Capture the cell that displays the provided text and extract its (X, Y) central coordinate. 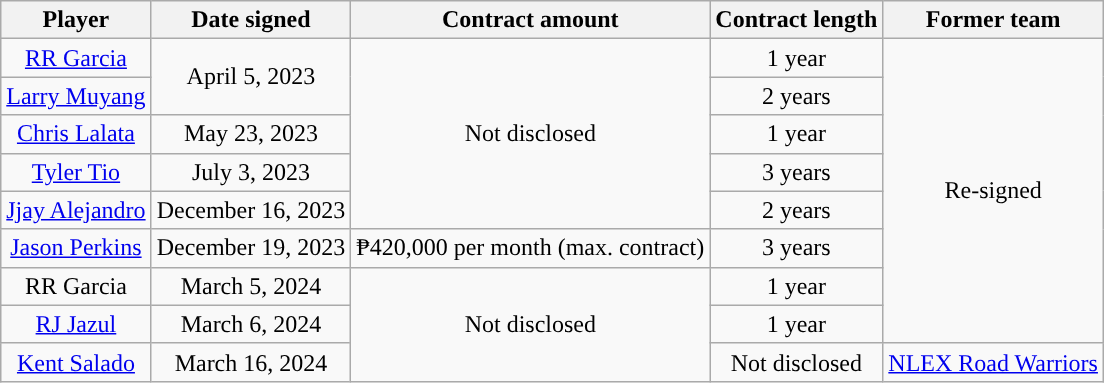
Chris Lalata (76, 134)
March 6, 2024 (251, 324)
Jason Perkins (76, 248)
July 3, 2023 (251, 172)
₱420,000 per month (max. contract) (530, 248)
December 16, 2023 (251, 210)
March 16, 2024 (251, 362)
May 23, 2023 (251, 134)
NLEX Road Warriors (994, 362)
December 19, 2023 (251, 248)
RJ Jazul (76, 324)
Tyler Tio (76, 172)
Larry Muyang (76, 96)
Jjay Alejandro (76, 210)
April 5, 2023 (251, 77)
Kent Salado (76, 362)
Contract amount (530, 20)
Former team (994, 20)
Re-signed (994, 191)
Contract length (796, 20)
Player (76, 20)
March 5, 2024 (251, 286)
Date signed (251, 20)
